Determine the (X, Y) coordinate at the center of the cell enclosing the given text.  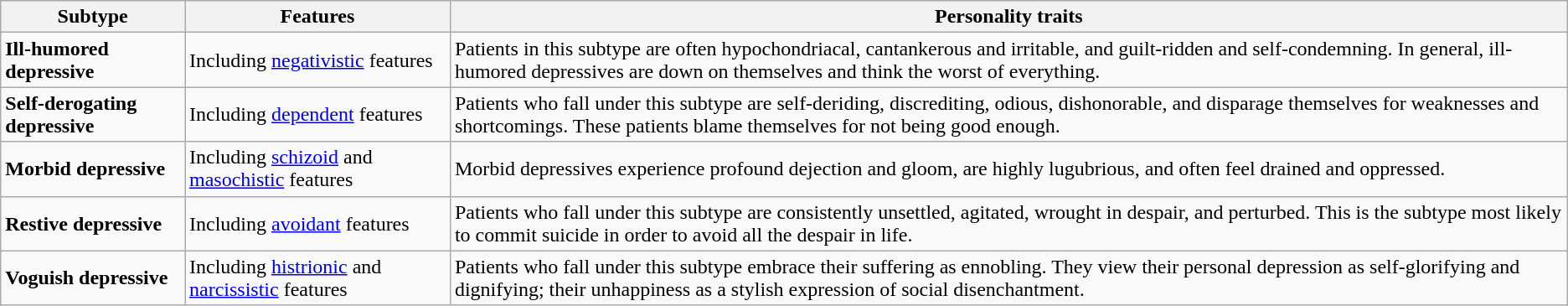
Ill-humored depressive (93, 60)
Restive depressive (93, 223)
Morbid depressives experience profound dejection and gloom, are highly lugubrious, and often feel drained and oppressed. (1008, 169)
Self-derogating depressive (93, 114)
Including histrionic and narcissistic features (317, 278)
Voguish depressive (93, 278)
Morbid depressive (93, 169)
Including avoidant features (317, 223)
Including schizoid and masochistic features (317, 169)
Personality traits (1008, 17)
Including negativistic features (317, 60)
Features (317, 17)
Including dependent features (317, 114)
Subtype (93, 17)
